Output the [x, y] coordinate of the center of the cell containing the given text.  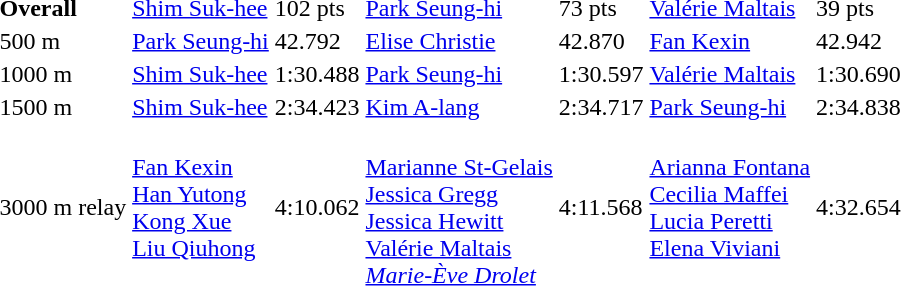
Valérie Maltais [730, 74]
2:34.717 [601, 107]
Fan Kexin [730, 41]
42.870 [601, 41]
1:30.597 [601, 74]
1:30.488 [317, 74]
42.792 [317, 41]
Elise Christie [459, 41]
2:34.423 [317, 107]
Kim A-lang [459, 107]
